Search for the cell housing the specified text and yield its [x, y] center coordinate. 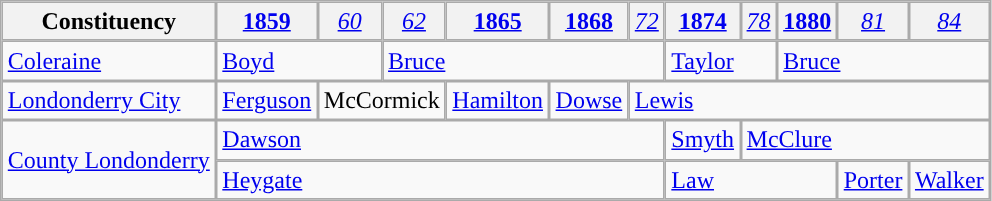
72 [646, 22]
Smyth [702, 140]
62 [414, 22]
County Londonderry [110, 160]
McCormick [382, 101]
Coleraine [110, 61]
Londonderry City [110, 101]
Taylor [721, 61]
Heygate [440, 180]
Walker [950, 180]
Dowse [588, 101]
1865 [498, 22]
Lewis [808, 101]
84 [950, 22]
Boyd [299, 61]
McClure [865, 140]
Constituency [110, 22]
Dawson [440, 140]
1868 [588, 22]
1874 [702, 22]
81 [872, 22]
Hamilton [498, 101]
78 [758, 22]
1859 [266, 22]
Porter [872, 180]
Ferguson [266, 101]
Law [751, 180]
60 [350, 22]
1880 [808, 22]
